Return the [x, y] coordinate for the center point of the cell that contains the specified text.  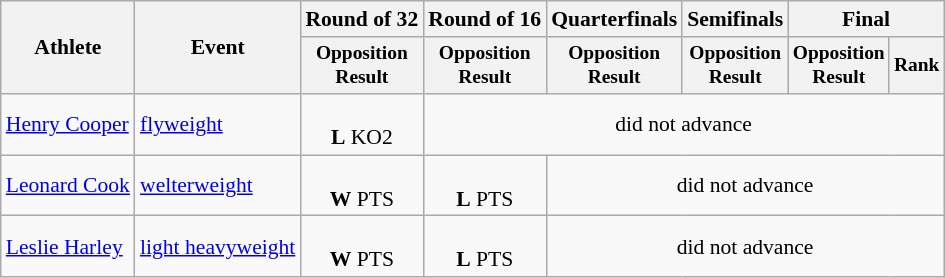
Henry Cooper [68, 124]
Round of 32 [362, 19]
Leslie Harley [68, 246]
Final [866, 19]
Semifinals [735, 19]
Athlete [68, 48]
welterweight [218, 186]
Leonard Cook [68, 186]
flyweight [218, 124]
light heavyweight [218, 246]
L KO2 [362, 124]
Event [218, 48]
Round of 16 [484, 19]
Rank [916, 66]
Quarterfinals [614, 19]
